Detect which cell encompasses the target text, then output its [x, y] center coordinate. 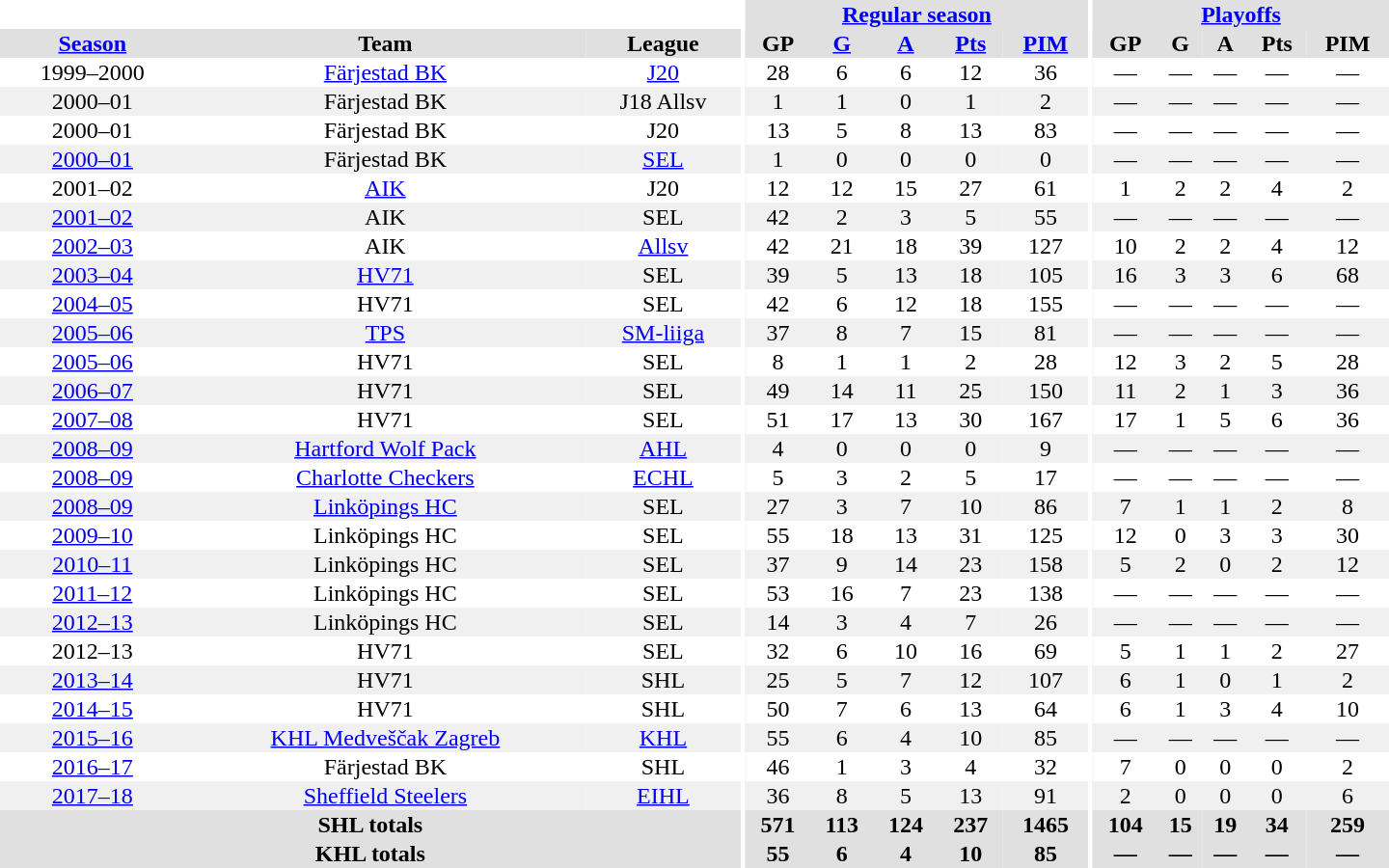
2002–03 [93, 246]
J18 Allsv [664, 101]
26 [1046, 622]
2007–08 [93, 420]
2014–15 [93, 709]
Charlotte Checkers [386, 477]
64 [1046, 709]
2010–11 [93, 564]
61 [1046, 188]
113 [841, 825]
SM-liiga [664, 333]
105 [1046, 275]
2003–04 [93, 275]
155 [1046, 304]
Team [386, 43]
Sheffield Steelers [386, 796]
Playoffs [1240, 14]
2013–14 [93, 680]
125 [1046, 535]
104 [1125, 825]
81 [1046, 333]
AHL [664, 448]
150 [1046, 391]
EIHL [664, 796]
167 [1046, 420]
49 [777, 391]
SHL totals [370, 825]
League [664, 43]
53 [777, 593]
46 [777, 767]
34 [1277, 825]
158 [1046, 564]
571 [777, 825]
KHL Medveščak Zagreb [386, 738]
1465 [1046, 825]
107 [1046, 680]
1999–2000 [93, 72]
ECHL [664, 477]
69 [1046, 651]
2004–05 [93, 304]
51 [777, 420]
83 [1046, 130]
68 [1348, 275]
19 [1225, 825]
Season [93, 43]
91 [1046, 796]
2015–16 [93, 738]
259 [1348, 825]
KHL totals [370, 854]
Hartford Wolf Pack [386, 448]
KHL [664, 738]
Regular season [916, 14]
2017–18 [93, 796]
124 [905, 825]
Allsv [664, 246]
TPS [386, 333]
237 [970, 825]
127 [1046, 246]
2009–10 [93, 535]
2016–17 [93, 767]
31 [970, 535]
2006–07 [93, 391]
138 [1046, 593]
50 [777, 709]
2011–12 [93, 593]
86 [1046, 506]
21 [841, 246]
